Identify which cell holds the provided text, then report its (X, Y) central coordinate. 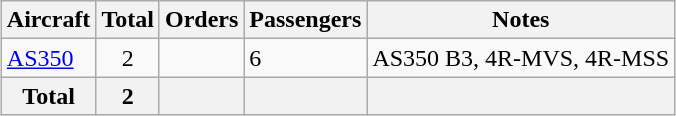
Passengers (306, 20)
6 (306, 58)
Orders (201, 20)
Aircraft (48, 20)
Notes (521, 20)
AS350 (48, 58)
AS350 B3, 4R-MVS, 4R-MSS (521, 58)
